For the text-containing cell, return its midpoint in (X, Y) coordinate format. 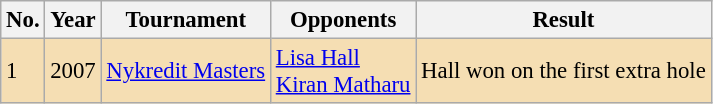
No. (23, 20)
Hall won on the first extra hole (564, 72)
Tournament (186, 20)
1 (23, 72)
2007 (73, 72)
Year (73, 20)
Nykredit Masters (186, 72)
Result (564, 20)
Opponents (342, 20)
Lisa Hall Kiran Matharu (342, 72)
